From the cell containing the given text, extract its center point as [X, Y] coordinate. 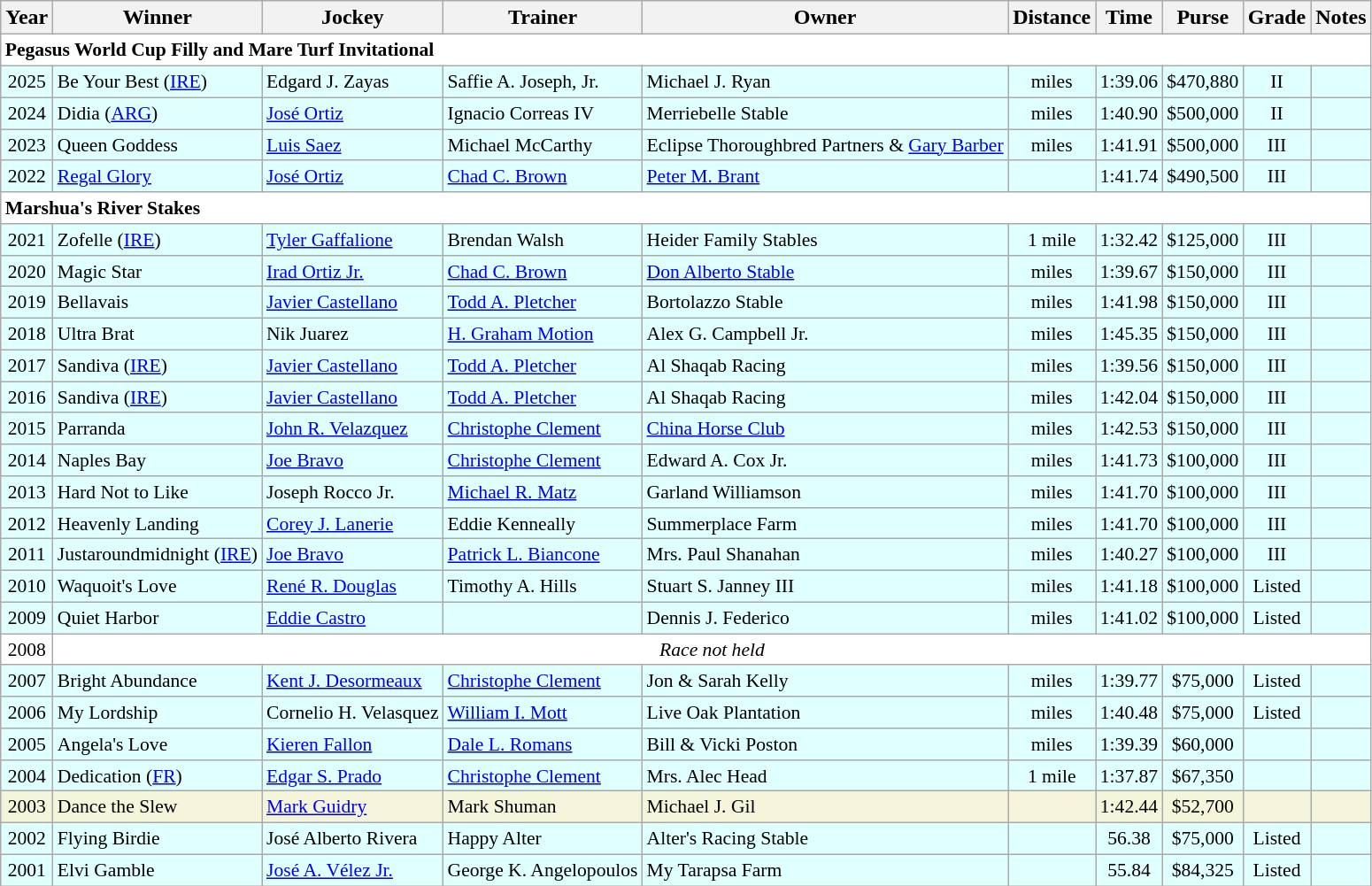
Irad Ortiz Jr. [352, 271]
1:41.74 [1129, 176]
1:37.87 [1129, 775]
Grade [1276, 18]
Magic Star [158, 271]
John R. Velazquez [352, 428]
$490,500 [1202, 176]
1:41.98 [1129, 303]
Eddie Castro [352, 618]
2004 [27, 775]
1:40.48 [1129, 713]
Queen Goddess [158, 145]
Summerplace Farm [825, 523]
2009 [27, 618]
Jockey [352, 18]
Angela's Love [158, 744]
2008 [27, 650]
2023 [27, 145]
Trainer [543, 18]
China Horse Club [825, 428]
2019 [27, 303]
Didia (ARG) [158, 113]
Hard Not to Like [158, 492]
Merriebelle Stable [825, 113]
2024 [27, 113]
Waquoit's Love [158, 586]
2025 [27, 81]
Purse [1202, 18]
$67,350 [1202, 775]
Saffie A. Joseph, Jr. [543, 81]
Be Your Best (IRE) [158, 81]
2018 [27, 334]
Dennis J. Federico [825, 618]
René R. Douglas [352, 586]
Mrs. Paul Shanahan [825, 555]
H. Graham Motion [543, 334]
Edgar S. Prado [352, 775]
2003 [27, 807]
My Lordship [158, 713]
2012 [27, 523]
1:42.53 [1129, 428]
$84,325 [1202, 870]
2006 [27, 713]
1:41.18 [1129, 586]
Nik Juarez [352, 334]
$125,000 [1202, 240]
2014 [27, 460]
Brendan Walsh [543, 240]
Michael J. Gil [825, 807]
1:40.90 [1129, 113]
William I. Mott [543, 713]
Eddie Kenneally [543, 523]
Michael J. Ryan [825, 81]
1:32.42 [1129, 240]
Edward A. Cox Jr. [825, 460]
George K. Angelopoulos [543, 870]
Jon & Sarah Kelly [825, 681]
$52,700 [1202, 807]
Time [1129, 18]
Edgard J. Zayas [352, 81]
Elvi Gamble [158, 870]
Distance [1052, 18]
1:41.91 [1129, 145]
1:42.44 [1129, 807]
2011 [27, 555]
Dance the Slew [158, 807]
2015 [27, 428]
1:41.73 [1129, 460]
Cornelio H. Velasquez [352, 713]
Eclipse Thoroughbred Partners & Gary Barber [825, 145]
1:45.35 [1129, 334]
Heavenly Landing [158, 523]
Alex G. Campbell Jr. [825, 334]
Bright Abundance [158, 681]
2020 [27, 271]
Flying Birdie [158, 838]
Stuart S. Janney III [825, 586]
Peter M. Brant [825, 176]
José A. Vélez Jr. [352, 870]
56.38 [1129, 838]
2013 [27, 492]
Justaroundmidnight (IRE) [158, 555]
$60,000 [1202, 744]
$470,880 [1202, 81]
Dale L. Romans [543, 744]
1:39.39 [1129, 744]
Bill & Vicki Poston [825, 744]
Mrs. Alec Head [825, 775]
1:40.27 [1129, 555]
Luis Saez [352, 145]
1:41.02 [1129, 618]
Year [27, 18]
Live Oak Plantation [825, 713]
Race not held [712, 650]
Zofelle (IRE) [158, 240]
2001 [27, 870]
Mark Guidry [352, 807]
Kieren Fallon [352, 744]
2005 [27, 744]
Heider Family Stables [825, 240]
Kent J. Desormeaux [352, 681]
Quiet Harbor [158, 618]
2021 [27, 240]
Ignacio Correas IV [543, 113]
José Alberto Rivera [352, 838]
1:39.06 [1129, 81]
Tyler Gaffalione [352, 240]
Regal Glory [158, 176]
1:39.56 [1129, 366]
2007 [27, 681]
Dedication (FR) [158, 775]
Alter's Racing Stable [825, 838]
Winner [158, 18]
1:39.77 [1129, 681]
Happy Alter [543, 838]
Notes [1341, 18]
Timothy A. Hills [543, 586]
Naples Bay [158, 460]
2002 [27, 838]
2016 [27, 397]
Parranda [158, 428]
Pegasus World Cup Filly and Mare Turf Invitational [686, 50]
Michael McCarthy [543, 145]
2017 [27, 366]
1:39.67 [1129, 271]
Michael R. Matz [543, 492]
Don Alberto Stable [825, 271]
Bortolazzo Stable [825, 303]
55.84 [1129, 870]
Bellavais [158, 303]
Patrick L. Biancone [543, 555]
Corey J. Lanerie [352, 523]
Joseph Rocco Jr. [352, 492]
Garland Williamson [825, 492]
Ultra Brat [158, 334]
Owner [825, 18]
2022 [27, 176]
2010 [27, 586]
Mark Shuman [543, 807]
Marshua's River Stakes [686, 208]
My Tarapsa Farm [825, 870]
1:42.04 [1129, 397]
